Find where the given text appears and provide that cell's center as [X, Y] coordinate. 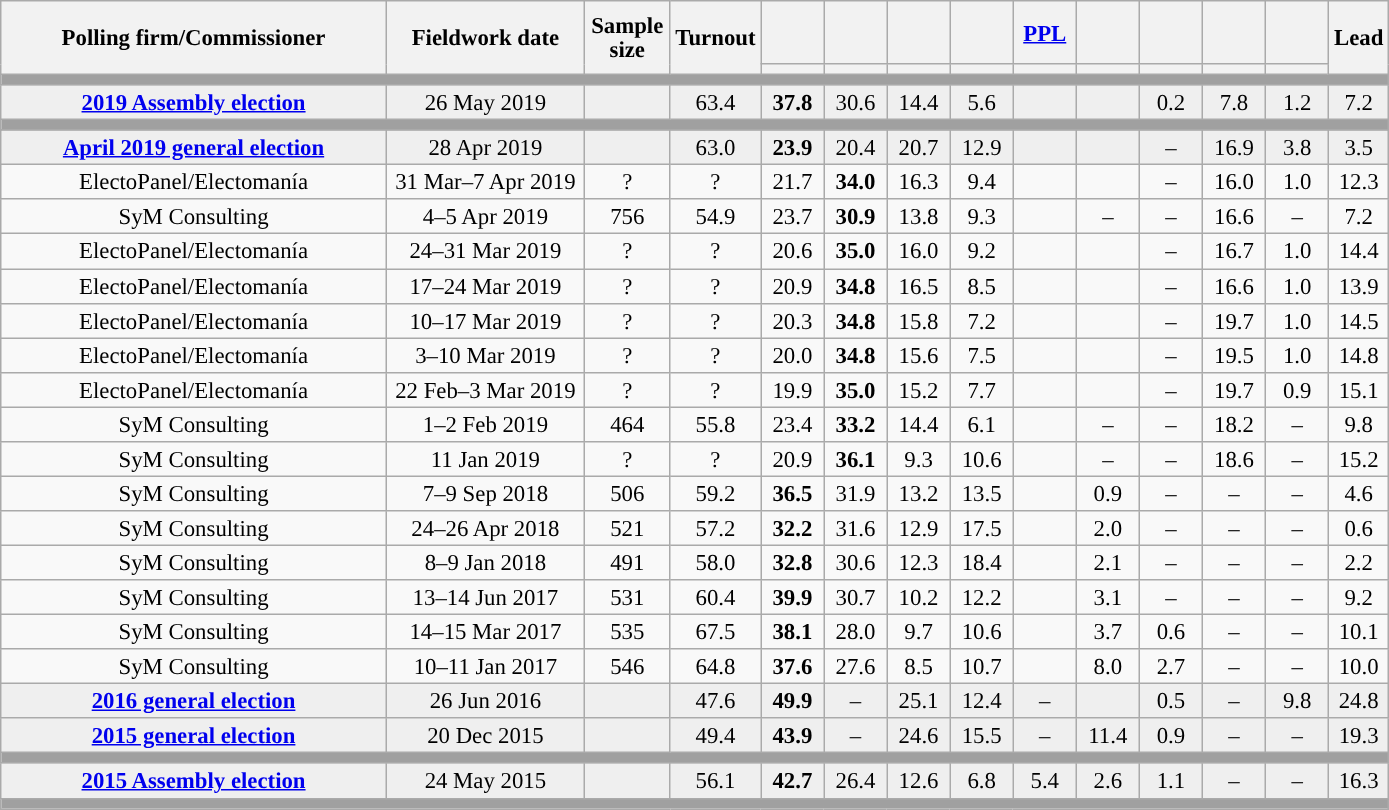
10–11 Jan 2017 [485, 666]
10–17 Mar 2019 [485, 320]
20 Dec 2015 [485, 736]
Turnout [716, 38]
59.2 [716, 494]
13.5 [982, 494]
0.5 [1170, 702]
6.8 [982, 782]
32.8 [792, 562]
10.1 [1359, 632]
17–24 Mar 2019 [485, 286]
20.7 [918, 148]
21.7 [792, 182]
63.0 [716, 148]
67.5 [716, 632]
24.6 [918, 736]
43.9 [792, 736]
37.6 [792, 666]
521 [627, 528]
11.4 [1108, 736]
33.2 [856, 424]
7.7 [982, 390]
18.6 [1234, 460]
506 [627, 494]
49.9 [792, 702]
Fieldwork date [485, 38]
3–10 Mar 2019 [485, 356]
26 Jun 2016 [485, 702]
10.7 [982, 666]
36.5 [792, 494]
17.5 [982, 528]
20.3 [792, 320]
1.1 [1170, 782]
5.4 [1044, 782]
26.4 [856, 782]
15.6 [918, 356]
36.1 [856, 460]
31.6 [856, 528]
39.9 [792, 598]
56.1 [716, 782]
42.7 [792, 782]
23.7 [792, 218]
3.1 [1108, 598]
15.8 [918, 320]
3.5 [1359, 148]
63.4 [716, 102]
4.6 [1359, 494]
8–9 Jan 2018 [485, 562]
Sample size [627, 38]
15.1 [1359, 390]
23.9 [792, 148]
27.6 [856, 666]
18.2 [1234, 424]
15.5 [982, 736]
30.9 [856, 218]
22 Feb–3 Mar 2019 [485, 390]
491 [627, 562]
546 [627, 666]
11 Jan 2019 [485, 460]
2.6 [1108, 782]
28 Apr 2019 [485, 148]
58.0 [716, 562]
464 [627, 424]
19.3 [1359, 736]
2.2 [1359, 562]
18.4 [982, 562]
2019 Assembly election [194, 102]
54.9 [716, 218]
14.8 [1359, 356]
16.7 [1234, 252]
34.0 [856, 182]
Polling firm/Commissioner [194, 38]
13.8 [918, 218]
2016 general election [194, 702]
13–14 Jun 2017 [485, 598]
25.1 [918, 702]
64.8 [716, 666]
28.0 [856, 632]
10.2 [918, 598]
16.5 [918, 286]
13.2 [918, 494]
24–31 Mar 2019 [485, 252]
60.4 [716, 598]
14.5 [1359, 320]
24 May 2015 [485, 782]
9.4 [982, 182]
Lead [1359, 38]
32.2 [792, 528]
23.4 [792, 424]
8.0 [1108, 666]
2.0 [1108, 528]
PPL [1044, 32]
3.7 [1108, 632]
30.7 [856, 598]
31 Mar–7 Apr 2019 [485, 182]
2.7 [1170, 666]
7.8 [1234, 102]
531 [627, 598]
57.2 [716, 528]
31.9 [856, 494]
19.9 [792, 390]
7.5 [982, 356]
10.0 [1359, 666]
2015 general election [194, 736]
756 [627, 218]
2.1 [1108, 562]
47.6 [716, 702]
20.0 [792, 356]
6.1 [982, 424]
1–2 Feb 2019 [485, 424]
49.4 [716, 736]
0.2 [1170, 102]
37.8 [792, 102]
26 May 2019 [485, 102]
535 [627, 632]
1.2 [1298, 102]
9.7 [918, 632]
12.6 [918, 782]
2015 Assembly election [194, 782]
14–15 Mar 2017 [485, 632]
April 2019 general election [194, 148]
16.9 [1234, 148]
24–26 Apr 2018 [485, 528]
4–5 Apr 2019 [485, 218]
20.6 [792, 252]
38.1 [792, 632]
7–9 Sep 2018 [485, 494]
12.2 [982, 598]
20.4 [856, 148]
19.5 [1234, 356]
3.8 [1298, 148]
13.9 [1359, 286]
24.8 [1359, 702]
55.8 [716, 424]
12.4 [982, 702]
5.6 [982, 102]
